For the text-containing cell, return its midpoint in (X, Y) coordinate format. 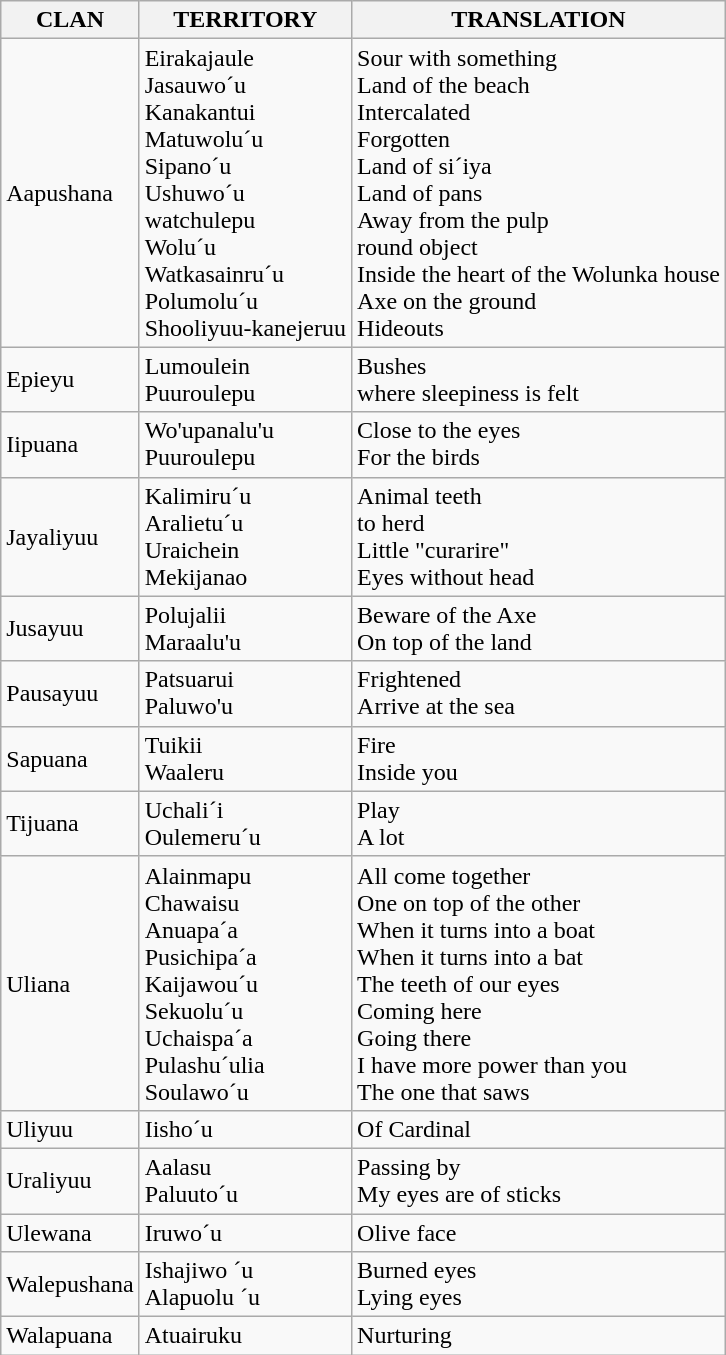
Bushes where sleepiness is felt (539, 380)
Polujalii Maraalu'u (245, 628)
Play A lot (539, 824)
Jusayuu (70, 628)
Pausayuu (70, 694)
TERRITORY (245, 20)
Close to the eyes For the birds (539, 444)
Frightened Arrive at the sea (539, 694)
Tuikii Waaleru (245, 758)
Patsuarui Paluwo'u (245, 694)
Uraliyuu (70, 1180)
Ulewana (70, 1233)
TRANSLATION (539, 20)
Beware of the Axe On top of the land (539, 628)
Uchali´i Oulemeru´u (245, 824)
Sapuana (70, 758)
Kalimiru´u Aralietu´u Uraichein Mekijanao (245, 536)
Iipuana (70, 444)
Atuairuku (245, 1336)
Aalasu Paluuto´u (245, 1180)
Jayaliyuu (70, 536)
Walepushana (70, 1284)
Burned eyes Lying eyes (539, 1284)
Eirakajaule Jasauwo´u Kanakantui Matuwolu´u Sipano´u Ushuwo´u watchulepu Wolu´u Watkasainru´u Polumolu´u Shooliyuu-kanejeruu (245, 193)
Passing by My eyes are of sticks (539, 1180)
Wo'upanalu'u Puuroulepu (245, 444)
Iruwo´u (245, 1233)
Epieyu (70, 380)
Alainmapu Chawaisu Anuapa´a Pusichipa´a Kaijawou´u Sekuolu´u Uchaispa´a Pulashu´ulia Soulawo´u (245, 983)
Walapuana (70, 1336)
Iisho´u (245, 1129)
Of Cardinal (539, 1129)
Ishajiwo ´u Alapuolu ´u (245, 1284)
Lumoulein Puuroulepu (245, 380)
Tijuana (70, 824)
Animal teeth to herd Little "curarire" Eyes without head (539, 536)
Aapushana (70, 193)
Uliyuu (70, 1129)
CLAN (70, 20)
Uliana (70, 983)
Fire Inside you (539, 758)
Nurturing (539, 1336)
Olive face (539, 1233)
